Pinpoint the cell where the given text exists, returning its (x, y) midpoint coordinate. 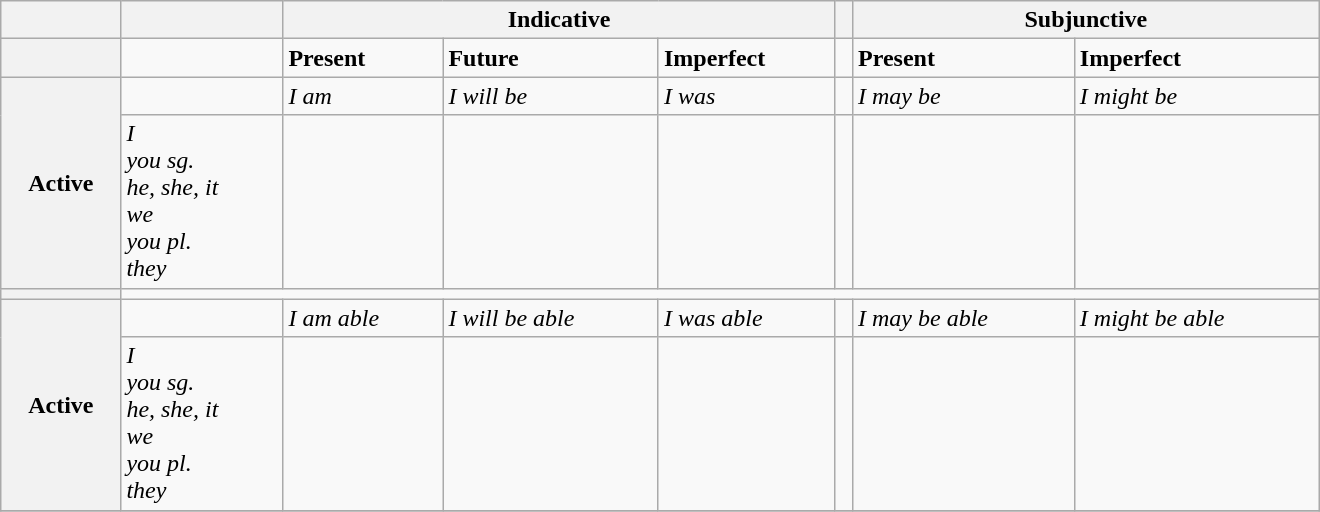
I was able (746, 318)
Subjunctive (1086, 20)
Future (551, 58)
I am able (363, 318)
I may be (963, 96)
I will be (551, 96)
Indicative (559, 20)
I was (746, 96)
I might be able (1196, 318)
I might be (1196, 96)
I am (363, 96)
I may be able (963, 318)
I will be able (551, 318)
